Return the [X, Y] coordinate for the center point of the cell that contains the specified text.  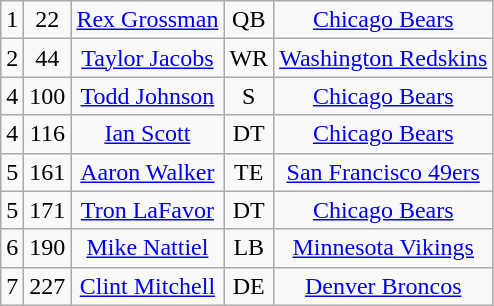
Clint Mitchell [148, 286]
6 [12, 248]
190 [48, 248]
171 [48, 210]
DE [249, 286]
2 [12, 58]
22 [48, 20]
Tron LaFavor [148, 210]
QB [249, 20]
161 [48, 172]
Mike Nattiel [148, 248]
TE [249, 172]
Aaron Walker [148, 172]
227 [48, 286]
116 [48, 134]
100 [48, 96]
44 [48, 58]
LB [249, 248]
Rex Grossman [148, 20]
7 [12, 286]
S [249, 96]
Minnesota Vikings [384, 248]
Ian Scott [148, 134]
San Francisco 49ers [384, 172]
Washington Redskins [384, 58]
WR [249, 58]
Todd Johnson [148, 96]
Taylor Jacobs [148, 58]
Denver Broncos [384, 286]
1 [12, 20]
